Capture the cell that displays the provided text and extract its [x, y] central coordinate. 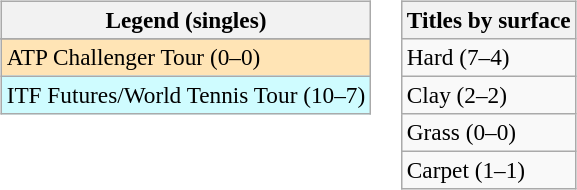
Hard (7–4) [488, 57]
Titles by surface [488, 20]
ITF Futures/World Tennis Tour (10–7) [186, 95]
Legend (singles) [186, 20]
Carpet (1–1) [488, 171]
Clay (2–2) [488, 95]
Grass (0–0) [488, 133]
ATP Challenger Tour (0–0) [186, 57]
